Pinpoint the cell where the given text exists, returning its (x, y) midpoint coordinate. 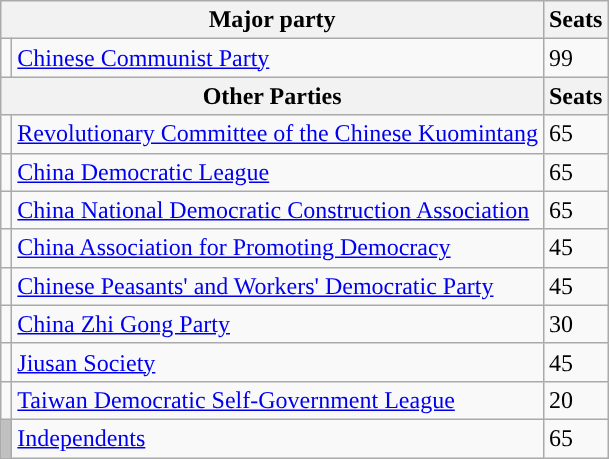
Other Parties (272, 96)
99 (575, 58)
Major party (272, 20)
China National Democratic Construction Association (278, 210)
Independents (278, 438)
Chinese Peasants' and Workers' Democratic Party (278, 286)
Jiusan Society (278, 362)
20 (575, 400)
China Zhi Gong Party (278, 324)
30 (575, 324)
Revolutionary Committee of the Chinese Kuomintang (278, 134)
China Association for Promoting Democracy (278, 248)
China Democratic League (278, 172)
Taiwan Democratic Self-Government League (278, 400)
Chinese Communist Party (278, 58)
